Identify which cell holds the provided text, then report its [x, y] central coordinate. 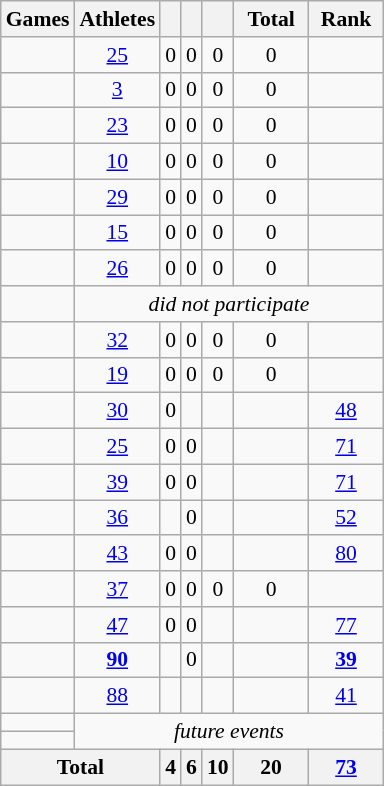
29 [117, 197]
20 [272, 767]
32 [117, 340]
3 [117, 90]
77 [346, 625]
23 [117, 126]
41 [346, 696]
73 [346, 767]
15 [117, 233]
Athletes [117, 19]
90 [117, 660]
52 [346, 518]
19 [117, 375]
did not participate [228, 304]
48 [346, 411]
30 [117, 411]
4 [170, 767]
6 [192, 767]
88 [117, 696]
37 [117, 589]
80 [346, 554]
Games [38, 19]
47 [117, 625]
Rank [346, 19]
26 [117, 269]
future events [228, 732]
43 [117, 554]
36 [117, 518]
